Provide the [x, y] coordinate of the cell's center where the given text is located.  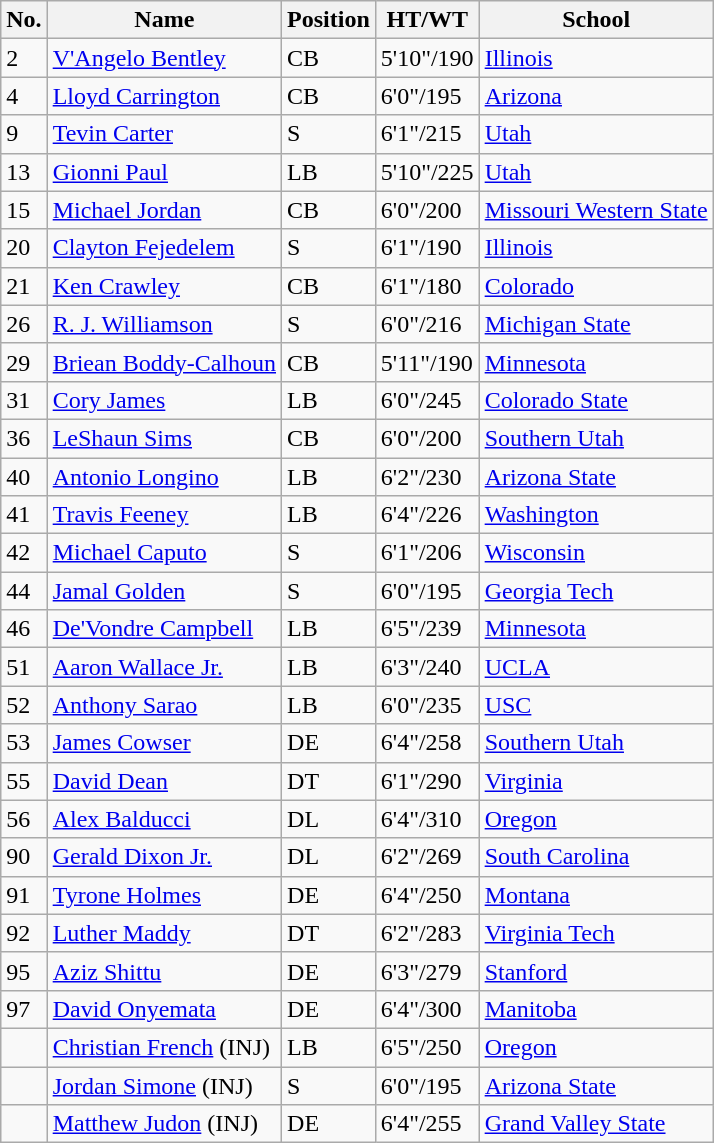
6'4"/226 [427, 515]
40 [24, 477]
Clayton Fejedelem [164, 248]
Position [329, 20]
Lloyd Carrington [164, 96]
Georgia Tech [596, 591]
21 [24, 286]
6'0"/235 [427, 705]
Jamal Golden [164, 591]
42 [24, 553]
6'4"/310 [427, 819]
Gionni Paul [164, 172]
LeShaun Sims [164, 438]
South Carolina [596, 857]
Missouri Western State [596, 210]
Name [164, 20]
HT/WT [427, 20]
6'5"/250 [427, 1047]
No. [24, 20]
Jordan Simone (INJ) [164, 1085]
13 [24, 172]
26 [24, 324]
95 [24, 971]
Arizona [596, 96]
Michigan State [596, 324]
Virginia [596, 781]
2 [24, 58]
Matthew Judon (INJ) [164, 1124]
6'1"/190 [427, 248]
56 [24, 819]
6'4"/258 [427, 743]
Colorado State [596, 400]
Ken Crawley [164, 286]
Michael Caputo [164, 553]
6'2"/269 [427, 857]
41 [24, 515]
Michael Jordan [164, 210]
De'Vondre Campbell [164, 629]
Travis Feeney [164, 515]
55 [24, 781]
V'Angelo Bentley [164, 58]
6'0"/216 [427, 324]
97 [24, 1009]
53 [24, 743]
James Cowser [164, 743]
5'10"/225 [427, 172]
School [596, 20]
6'0"/245 [427, 400]
Anthony Sarao [164, 705]
Montana [596, 895]
5'11"/190 [427, 362]
David Onyemata [164, 1009]
Virginia Tech [596, 933]
36 [24, 438]
20 [24, 248]
Antonio Longino [164, 477]
Gerald Dixon Jr. [164, 857]
Tyrone Holmes [164, 895]
Aaron Wallace Jr. [164, 667]
Wisconsin [596, 553]
92 [24, 933]
David Dean [164, 781]
Stanford [596, 971]
Tevin Carter [164, 134]
51 [24, 667]
Aziz Shittu [164, 971]
6'2"/230 [427, 477]
6'2"/283 [427, 933]
Manitoba [596, 1009]
R. J. Williamson [164, 324]
Briean Boddy-Calhoun [164, 362]
91 [24, 895]
4 [24, 96]
15 [24, 210]
6'1"/180 [427, 286]
46 [24, 629]
6'1"/290 [427, 781]
Cory James [164, 400]
6'1"/215 [427, 134]
Colorado [596, 286]
Grand Valley State [596, 1124]
6'1"/206 [427, 553]
6'4"/250 [427, 895]
52 [24, 705]
5'10"/190 [427, 58]
USC [596, 705]
Christian French (INJ) [164, 1047]
9 [24, 134]
6'3"/240 [427, 667]
UCLA [596, 667]
Washington [596, 515]
90 [24, 857]
6'5"/239 [427, 629]
6'4"/255 [427, 1124]
31 [24, 400]
6'4"/300 [427, 1009]
Alex Balducci [164, 819]
44 [24, 591]
6'3"/279 [427, 971]
Luther Maddy [164, 933]
29 [24, 362]
